From the cell containing the given text, extract its center point as (X, Y) coordinate. 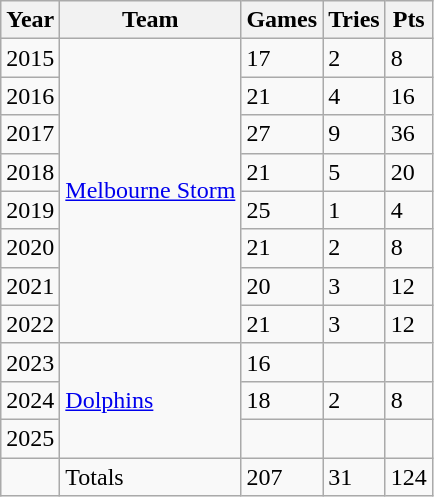
Dolphins (150, 400)
2015 (30, 58)
Team (150, 20)
124 (408, 477)
Games (282, 20)
2016 (30, 96)
Tries (354, 20)
2021 (30, 286)
2022 (30, 324)
2018 (30, 172)
1 (354, 210)
2017 (30, 134)
2025 (30, 438)
5 (354, 172)
Year (30, 20)
27 (282, 134)
9 (354, 134)
36 (408, 134)
2024 (30, 400)
2023 (30, 362)
17 (282, 58)
207 (282, 477)
31 (354, 477)
Totals (150, 477)
25 (282, 210)
2020 (30, 248)
Melbourne Storm (150, 191)
18 (282, 400)
Pts (408, 20)
2019 (30, 210)
